Return [x, y] of the center of cell containing provided text 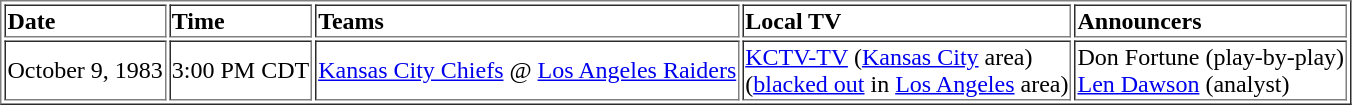
Local TV [906, 20]
Teams [527, 20]
Time [240, 20]
October 9, 1983 [84, 70]
Kansas City Chiefs @ Los Angeles Raiders [527, 70]
3:00 PM CDT [240, 70]
Don Fortune (play-by-play)Len Dawson (analyst) [1210, 70]
Date [84, 20]
Announcers [1210, 20]
KCTV-TV (Kansas City area)(blacked out in Los Angeles area) [906, 70]
